For the text-containing cell, return its midpoint in [x, y] coordinate format. 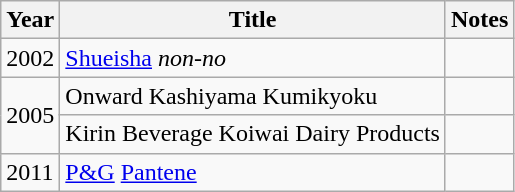
2005 [30, 115]
Notes [479, 20]
Kirin Beverage Koiwai Dairy Products [253, 134]
P&G Pantene [253, 172]
2002 [30, 58]
Title [253, 20]
Shueisha non-no [253, 58]
2011 [30, 172]
Year [30, 20]
Onward Kashiyama Kumikyoku [253, 96]
